Scan for the cell matching the given text and deliver its [X, Y] coordinate at center. 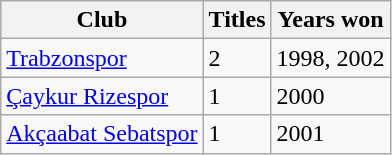
Club [102, 20]
2000 [330, 96]
1998, 2002 [330, 58]
Akçaabat Sebatspor [102, 134]
Titles [237, 20]
2001 [330, 134]
2 [237, 58]
Trabzonspor [102, 58]
Çaykur Rizespor [102, 96]
Years won [330, 20]
